Locate the cell with the specified text and output its [x, y] center coordinate. 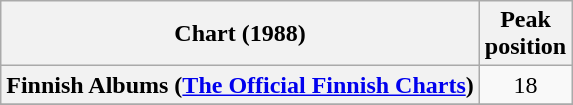
Peakposition [525, 34]
Chart (1988) [240, 34]
18 [525, 85]
Finnish Albums (The Official Finnish Charts) [240, 85]
